For the text-containing cell, return its midpoint in (x, y) coordinate format. 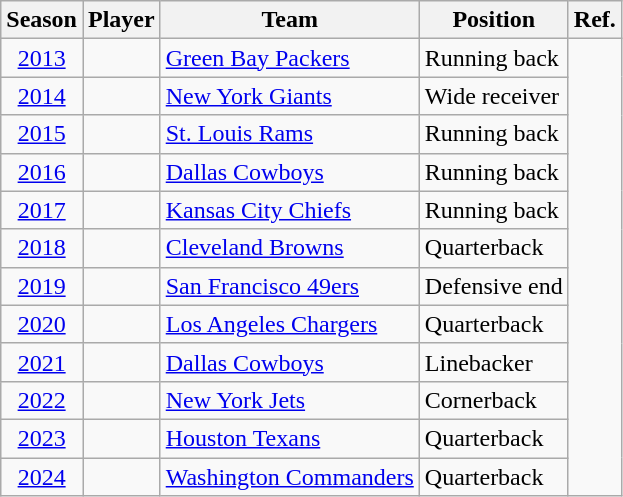
2024 (42, 477)
Houston Texans (290, 438)
Linebacker (494, 362)
Cleveland Browns (290, 248)
2015 (42, 134)
2023 (42, 438)
New York Giants (290, 96)
Wide receiver (494, 96)
San Francisco 49ers (290, 286)
Los Angeles Chargers (290, 324)
2014 (42, 96)
Team (290, 20)
2017 (42, 210)
2016 (42, 172)
Ref. (594, 20)
St. Louis Rams (290, 134)
2018 (42, 248)
Season (42, 20)
Cornerback (494, 400)
Kansas City Chiefs (290, 210)
2013 (42, 58)
Green Bay Packers (290, 58)
2019 (42, 286)
Washington Commanders (290, 477)
Position (494, 20)
2021 (42, 362)
2022 (42, 400)
New York Jets (290, 400)
2020 (42, 324)
Player (121, 20)
Defensive end (494, 286)
